Identify which cell holds the provided text, then report its (X, Y) central coordinate. 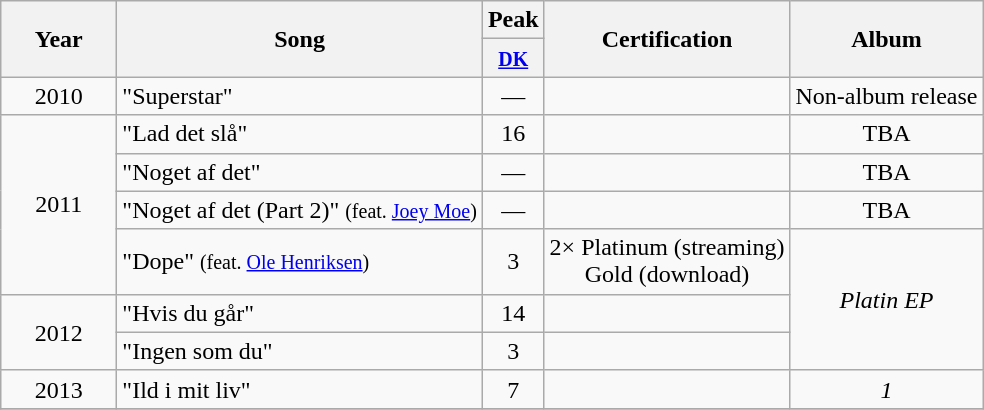
"Noget af det (Part 2)" (feat. Joey Moe) (300, 210)
"Hvis du går" (300, 313)
Non-album release (886, 96)
"Superstar" (300, 96)
Song (300, 39)
Album (886, 39)
14 (513, 313)
"Dope" (feat. Ole Henriksen) (300, 262)
Year (59, 39)
2013 (59, 389)
2011 (59, 204)
2× Platinum (streaming) Gold (download) (667, 262)
16 (513, 134)
1 (886, 389)
"Ild i mit liv" (300, 389)
"Noget af det" (300, 172)
Platin EP (886, 300)
Peak (513, 20)
2012 (59, 332)
7 (513, 389)
Certification (667, 39)
"Ingen som du" (300, 351)
DK (513, 58)
2010 (59, 96)
"Lad det slå" (300, 134)
